Capture the cell that displays the provided text and extract its [x, y] central coordinate. 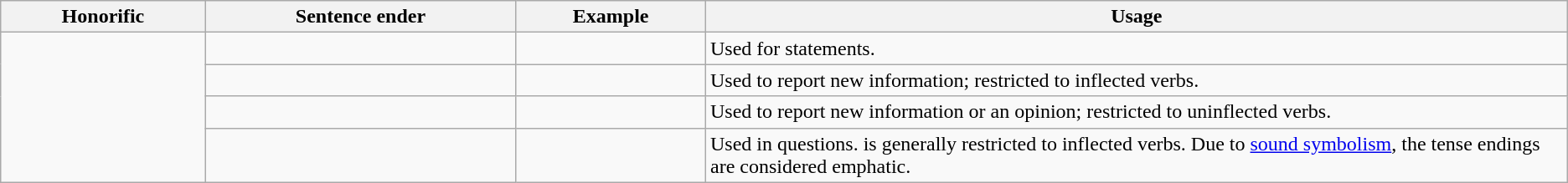
Example [611, 17]
Used to report new information or an opinion; restricted to uninflected verbs. [1136, 112]
Used for statements. [1136, 48]
Honorific [103, 17]
Sentence ender [360, 17]
Used in questions. is generally restricted to inflected verbs. Due to sound symbolism, the tense endings are considered emphatic. [1136, 155]
Usage [1136, 17]
Used to report new information; restricted to inflected verbs. [1136, 80]
